Capture the cell that displays the provided text and extract its [X, Y] central coordinate. 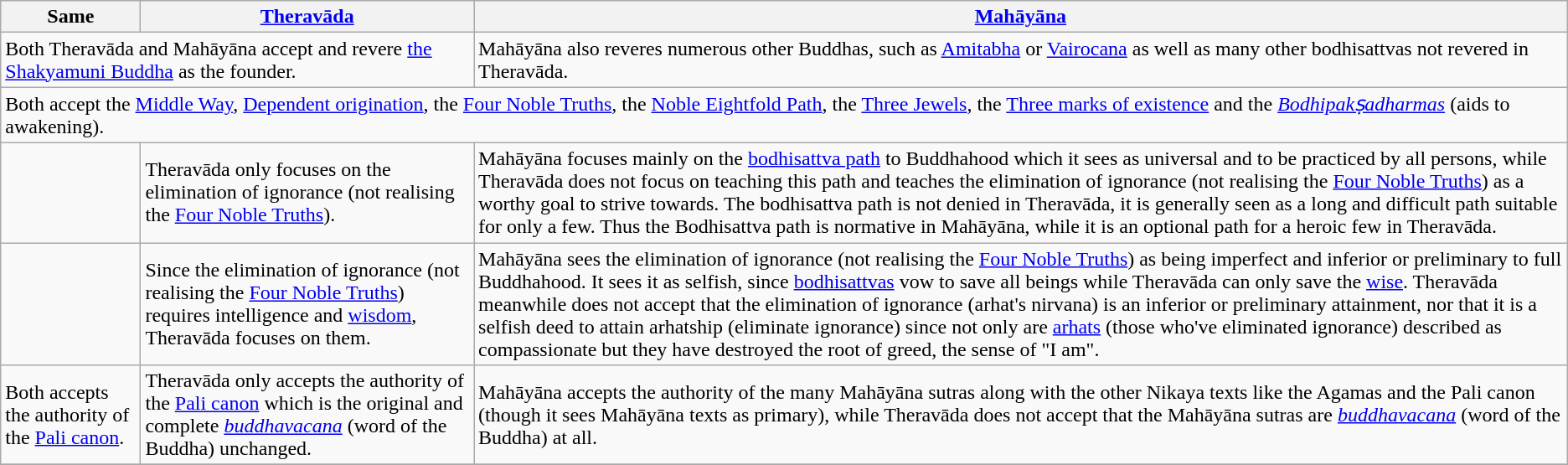
Same [70, 17]
Theravāda only focuses on the elimination of ignorance (not realising the Four Noble Truths). [307, 193]
Both Theravāda and Mahāyāna accept and revere the Shakyamuni Buddha as the founder. [238, 60]
Theravāda [307, 17]
Mahāyāna also reveres numerous other Buddhas, such as Amitabha or Vairocana as well as many other bodhisattvas not revered in Theravāda. [1021, 60]
Theravāda only accepts the authority of the Pali canon which is the original and complete buddhavacana (word of the Buddha) unchanged. [307, 416]
Mahāyāna [1021, 17]
Both accepts the authority of the Pali canon. [70, 416]
Since the elimination of ignorance (not realising the Four Noble Truths) requires intelligence and wisdom, Theravāda focuses on them. [307, 304]
